From the cell containing the given text, extract its center point as (X, Y) coordinate. 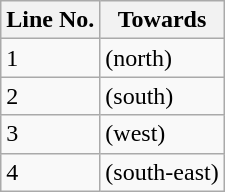
3 (50, 134)
Towards (162, 20)
2 (50, 96)
(south) (162, 96)
4 (50, 172)
(west) (162, 134)
(south-east) (162, 172)
1 (50, 58)
Line No. (50, 20)
(north) (162, 58)
